Capture the cell that displays the provided text and extract its (X, Y) central coordinate. 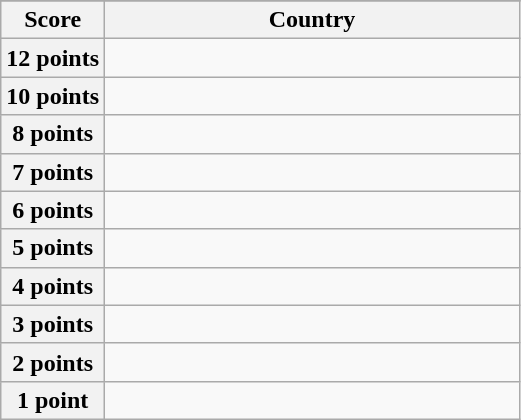
1 point (53, 400)
2 points (53, 362)
6 points (53, 210)
Country (312, 20)
5 points (53, 248)
3 points (53, 324)
12 points (53, 58)
7 points (53, 172)
10 points (53, 96)
4 points (53, 286)
8 points (53, 134)
Score (53, 20)
